For the text-containing cell, return its midpoint in (X, Y) coordinate format. 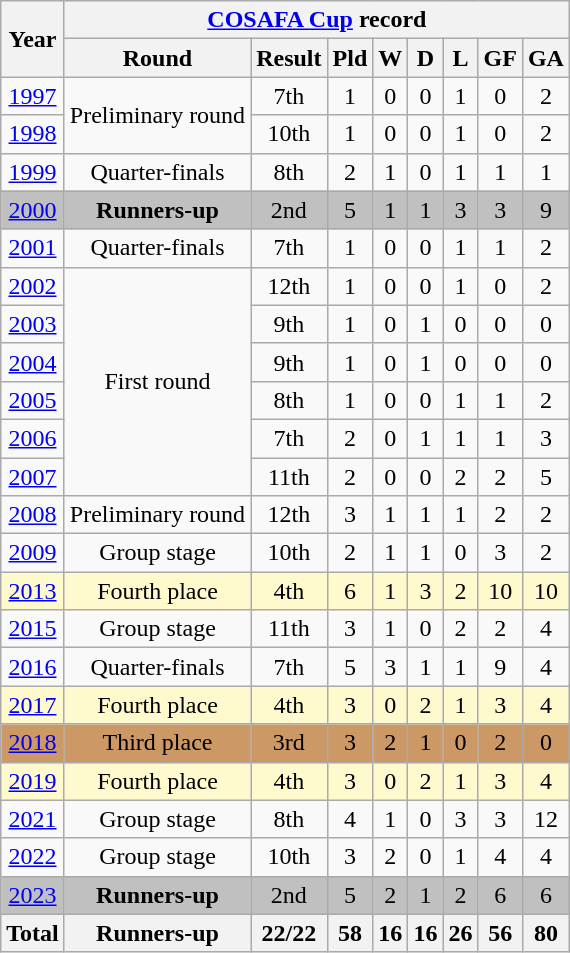
2007 (33, 477)
L (460, 58)
2003 (33, 324)
2004 (33, 362)
2006 (33, 438)
2018 (33, 743)
COSAFA Cup record (316, 20)
GA (546, 58)
2021 (33, 819)
2002 (33, 286)
1999 (33, 172)
2016 (33, 667)
58 (350, 933)
2001 (33, 248)
2023 (33, 895)
1997 (33, 96)
Total (33, 933)
2008 (33, 515)
1998 (33, 134)
80 (546, 933)
W (390, 58)
2017 (33, 705)
2022 (33, 857)
Third place (157, 743)
D (426, 58)
2013 (33, 591)
56 (500, 933)
Year (33, 39)
12 (546, 819)
3rd (289, 743)
2005 (33, 400)
22/22 (289, 933)
First round (157, 381)
2015 (33, 629)
GF (500, 58)
26 (460, 933)
Pld (350, 58)
Round (157, 58)
2009 (33, 553)
Result (289, 58)
2019 (33, 781)
2000 (33, 210)
